Search for the cell housing the specified text and yield its [X, Y] center coordinate. 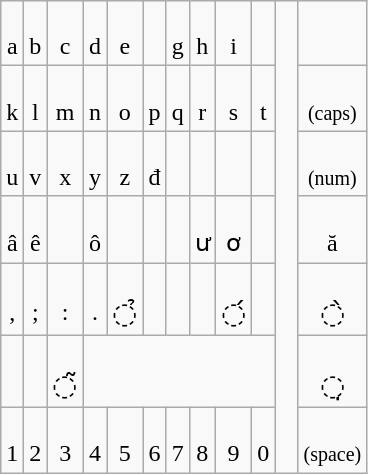
r [202, 98]
(space) [332, 440]
◌̀ [332, 298]
â [12, 230]
đ [154, 164]
l [36, 98]
9 [234, 440]
3 [66, 440]
o [124, 98]
◌̃ [66, 372]
c [66, 34]
b [36, 34]
q [178, 98]
4 [94, 440]
ư [202, 230]
6 [154, 440]
z [124, 164]
k [12, 98]
t [264, 98]
p [154, 98]
y [94, 164]
◌́ [234, 298]
ê [36, 230]
ơ [234, 230]
(num) [332, 164]
5 [124, 440]
ô [94, 230]
, [12, 298]
m [66, 98]
v [36, 164]
7 [178, 440]
(caps) [332, 98]
d [94, 34]
1 [12, 440]
s [234, 98]
u [12, 164]
ă [332, 230]
x [66, 164]
a [12, 34]
0 [264, 440]
; [36, 298]
g [178, 34]
i [234, 34]
e [124, 34]
◌̉ [124, 298]
2 [36, 440]
. [94, 298]
n [94, 98]
◌̣ [332, 372]
: [66, 298]
8 [202, 440]
h [202, 34]
